Capture the cell that displays the provided text and extract its (x, y) central coordinate. 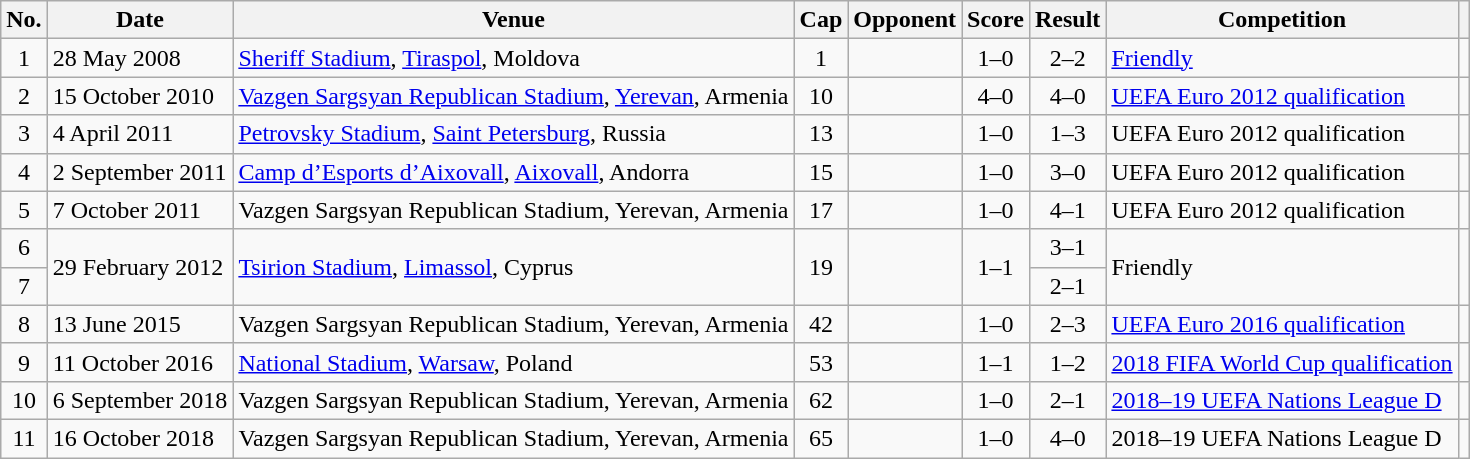
Competition (1282, 20)
Opponent (905, 20)
UEFA Euro 2016 qualification (1282, 324)
1–2 (1067, 362)
29 February 2012 (140, 267)
National Stadium, Warsaw, Poland (514, 362)
53 (821, 362)
1–3 (1067, 134)
Score (996, 20)
2–2 (1067, 58)
28 May 2008 (140, 58)
3–1 (1067, 248)
6 September 2018 (140, 400)
15 October 2010 (140, 96)
2–3 (1067, 324)
7 October 2011 (140, 210)
Result (1067, 20)
2 September 2011 (140, 172)
42 (821, 324)
5 (24, 210)
No. (24, 20)
3–0 (1067, 172)
Petrovsky Stadium, Saint Petersburg, Russia (514, 134)
19 (821, 267)
13 (821, 134)
7 (24, 286)
15 (821, 172)
Sheriff Stadium, Tiraspol, Moldova (514, 58)
4–1 (1067, 210)
2018 FIFA World Cup qualification (1282, 362)
Date (140, 20)
8 (24, 324)
9 (24, 362)
11 (24, 438)
65 (821, 438)
62 (821, 400)
Camp d’Esports d’Aixovall, Aixovall, Andorra (514, 172)
13 June 2015 (140, 324)
2 (24, 96)
11 October 2016 (140, 362)
4 April 2011 (140, 134)
16 October 2018 (140, 438)
Cap (821, 20)
4 (24, 172)
17 (821, 210)
Tsirion Stadium, Limassol, Cyprus (514, 267)
6 (24, 248)
3 (24, 134)
Venue (514, 20)
